Scan for the cell matching the given text and deliver its (X, Y) coordinate at center. 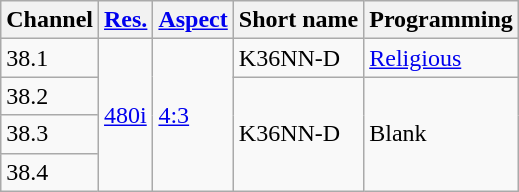
Res. (126, 20)
Blank (442, 134)
38.4 (50, 172)
38.2 (50, 96)
4:3 (193, 115)
Religious (442, 58)
38.3 (50, 134)
Channel (50, 20)
38.1 (50, 58)
Short name (298, 20)
Programming (442, 20)
Aspect (193, 20)
480i (126, 115)
